Find where the given text appears and provide that cell's center as [x, y] coordinate. 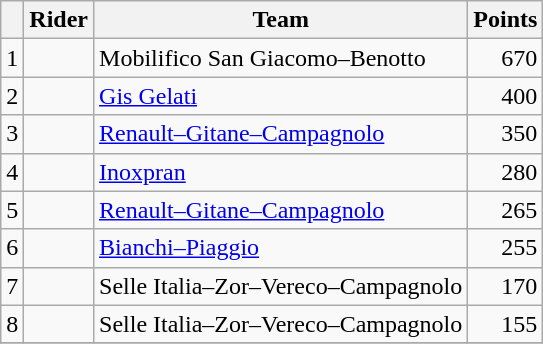
2 [12, 96]
Bianchi–Piaggio [281, 248]
255 [506, 248]
280 [506, 172]
170 [506, 286]
1 [12, 58]
5 [12, 210]
350 [506, 134]
155 [506, 324]
3 [12, 134]
265 [506, 210]
Points [506, 20]
7 [12, 286]
Rider [59, 20]
Inoxpran [281, 172]
400 [506, 96]
670 [506, 58]
8 [12, 324]
4 [12, 172]
6 [12, 248]
Team [281, 20]
Gis Gelati [281, 96]
Mobilifico San Giacomo–Benotto [281, 58]
